Determine the (x, y) coordinate at the center of the cell enclosing the given text.  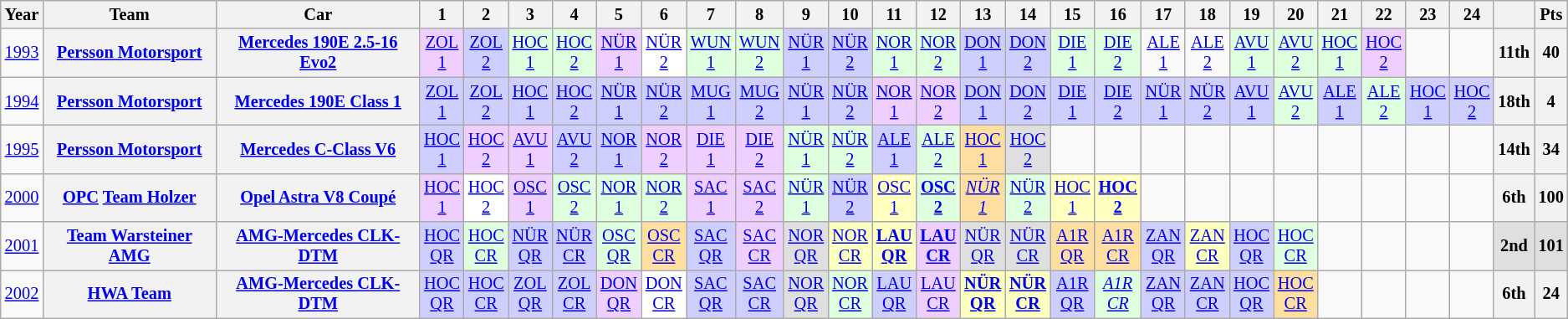
MUG2 (759, 101)
1 (442, 14)
Mercedes 190E Class 1 (318, 101)
17 (1164, 14)
Pts (1551, 14)
13 (983, 14)
MUG1 (711, 101)
Mercedes 190E 2.5-16 Evo2 (318, 53)
3 (530, 14)
23 (1428, 14)
7 (711, 14)
OSCQR (619, 246)
OPC Team Holzer (129, 198)
18th (1514, 101)
12 (938, 14)
Opel Astra V8 Coupé (318, 198)
16 (1118, 14)
19 (1251, 14)
1994 (22, 101)
40 (1551, 53)
Year (22, 14)
HWA Team (129, 294)
21 (1340, 14)
14th (1514, 149)
2nd (1514, 246)
5 (619, 14)
11 (895, 14)
Car (318, 14)
8 (759, 14)
ZOLQR (530, 294)
15 (1072, 14)
1995 (22, 149)
SAC2 (759, 198)
Mercedes C-Class V6 (318, 149)
Team Warsteiner AMG (129, 246)
Team (129, 14)
18 (1208, 14)
2000 (22, 198)
100 (1551, 198)
ZOLCR (574, 294)
11th (1514, 53)
34 (1551, 149)
OSCCR (664, 246)
101 (1551, 246)
20 (1296, 14)
WUN1 (711, 53)
WUN2 (759, 53)
9 (806, 14)
10 (850, 14)
2 (487, 14)
14 (1028, 14)
1993 (22, 53)
DONCR (664, 294)
2001 (22, 246)
SAC1 (711, 198)
DONQR (619, 294)
22 (1383, 14)
2002 (22, 294)
6 (664, 14)
